For the text-containing cell, return its midpoint in [X, Y] coordinate format. 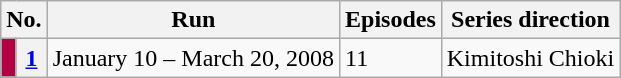
1 [32, 58]
Series direction [530, 20]
January 10 – March 20, 2008 [193, 58]
No. [24, 20]
11 [390, 58]
Run [193, 20]
Kimitoshi Chioki [530, 58]
Episodes [390, 20]
